Identify which cell holds the provided text, then report its (X, Y) central coordinate. 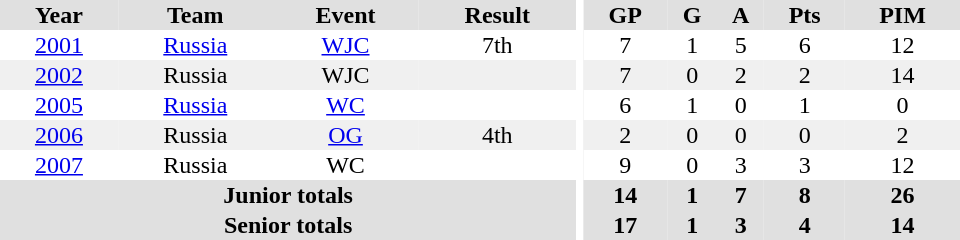
Year (59, 15)
26 (902, 195)
Team (196, 15)
17 (625, 225)
OG (346, 135)
9 (625, 165)
8 (804, 195)
Result (497, 15)
4th (497, 135)
Senior totals (288, 225)
GP (625, 15)
2006 (59, 135)
A (740, 15)
2007 (59, 165)
Pts (804, 15)
PIM (902, 15)
Junior totals (288, 195)
G (692, 15)
7th (497, 45)
4 (804, 225)
2002 (59, 75)
2001 (59, 45)
5 (740, 45)
Event (346, 15)
2005 (59, 105)
